Return the [X, Y] coordinate for the center point of the cell that contains the specified text.  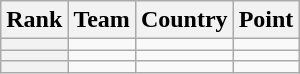
Team [102, 20]
Rank [34, 20]
Point [266, 20]
Country [184, 20]
